Return [x, y] of the center of cell containing provided text 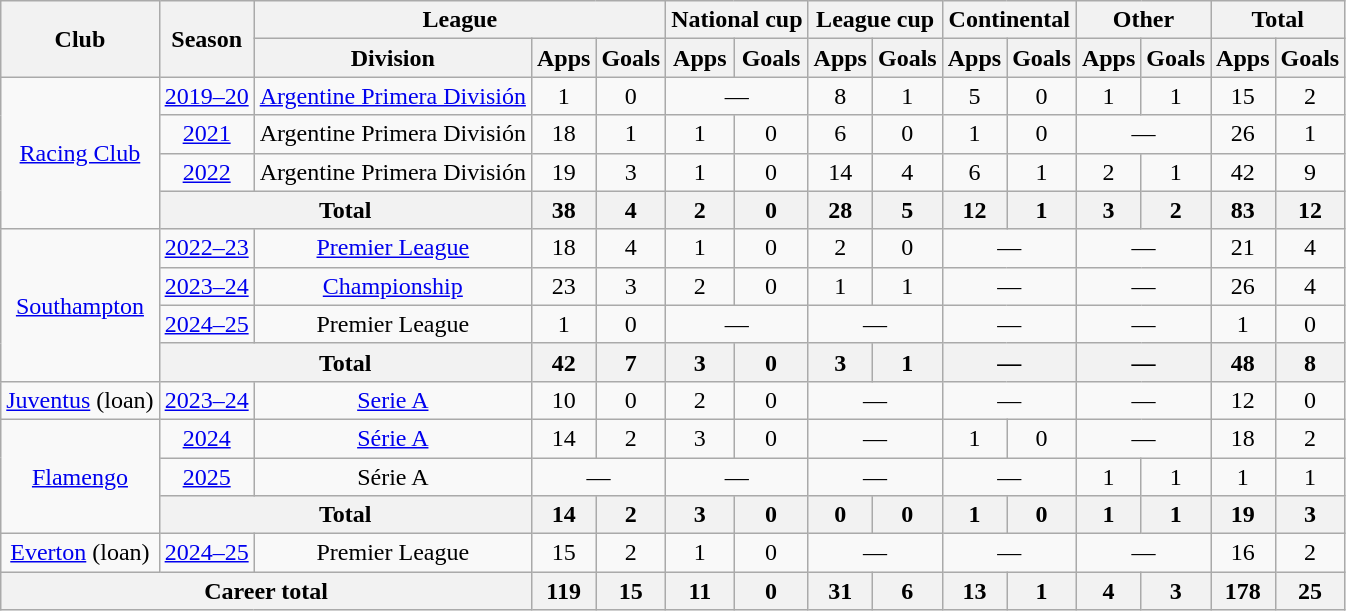
9 [1310, 172]
Division [392, 58]
Juventus (loan) [80, 400]
28 [840, 210]
38 [563, 210]
2025 [206, 477]
11 [700, 591]
National cup [737, 20]
Southampton [80, 305]
Club [80, 39]
League [460, 20]
13 [974, 591]
Racing Club [80, 153]
League cup [875, 20]
Season [206, 39]
7 [631, 362]
Championship [392, 286]
Career total [266, 591]
178 [1243, 591]
119 [563, 591]
31 [840, 591]
16 [1243, 553]
Serie A [392, 400]
2021 [206, 134]
Everton (loan) [80, 553]
Flamengo [80, 476]
2022–23 [206, 248]
10 [563, 400]
Continental [1009, 20]
2024 [206, 438]
25 [1310, 591]
21 [1243, 248]
83 [1243, 210]
2019–20 [206, 96]
2022 [206, 172]
23 [563, 286]
48 [1243, 362]
Other [1143, 20]
